From the cell containing the given text, extract its center point as [x, y] coordinate. 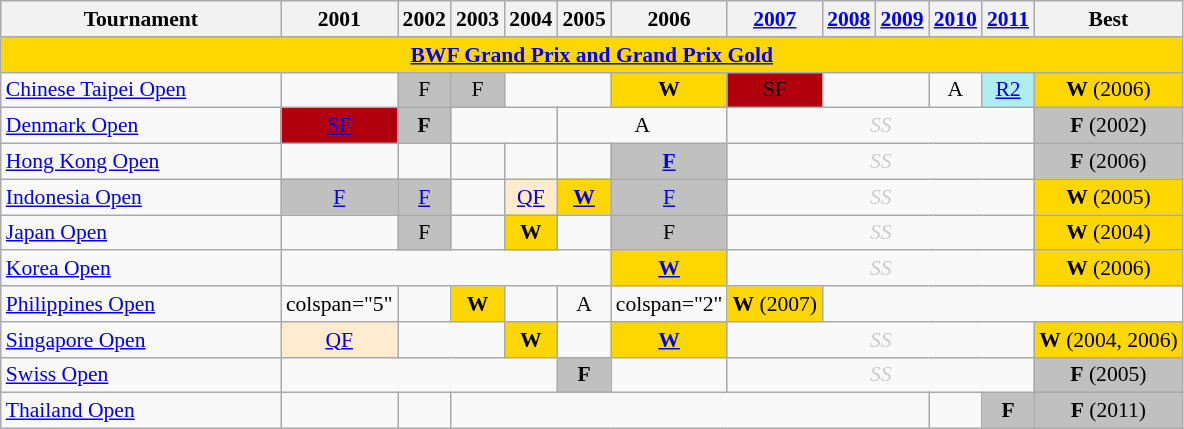
2009 [902, 19]
Korea Open [141, 269]
F (2011) [1108, 411]
Indonesia Open [141, 197]
2004 [530, 19]
colspan="5" [340, 304]
F (2005) [1108, 375]
W (2004) [1108, 233]
F (2006) [1108, 162]
W (2005) [1108, 197]
2008 [848, 19]
2007 [774, 19]
Tournament [141, 19]
2001 [340, 19]
Chinese Taipei Open [141, 90]
colspan="2" [670, 304]
Singapore Open [141, 340]
Hong Kong Open [141, 162]
2006 [670, 19]
Denmark Open [141, 126]
Best [1108, 19]
W (2004, 2006) [1108, 340]
W (2007) [774, 304]
Japan Open [141, 233]
2002 [424, 19]
2010 [956, 19]
2011 [1008, 19]
BWF Grand Prix and Grand Prix Gold [592, 55]
2003 [478, 19]
Philippines Open [141, 304]
Swiss Open [141, 375]
R2 [1008, 90]
F (2002) [1108, 126]
2005 [584, 19]
Thailand Open [141, 411]
